Find where the given text appears and provide that cell's center as [X, Y] coordinate. 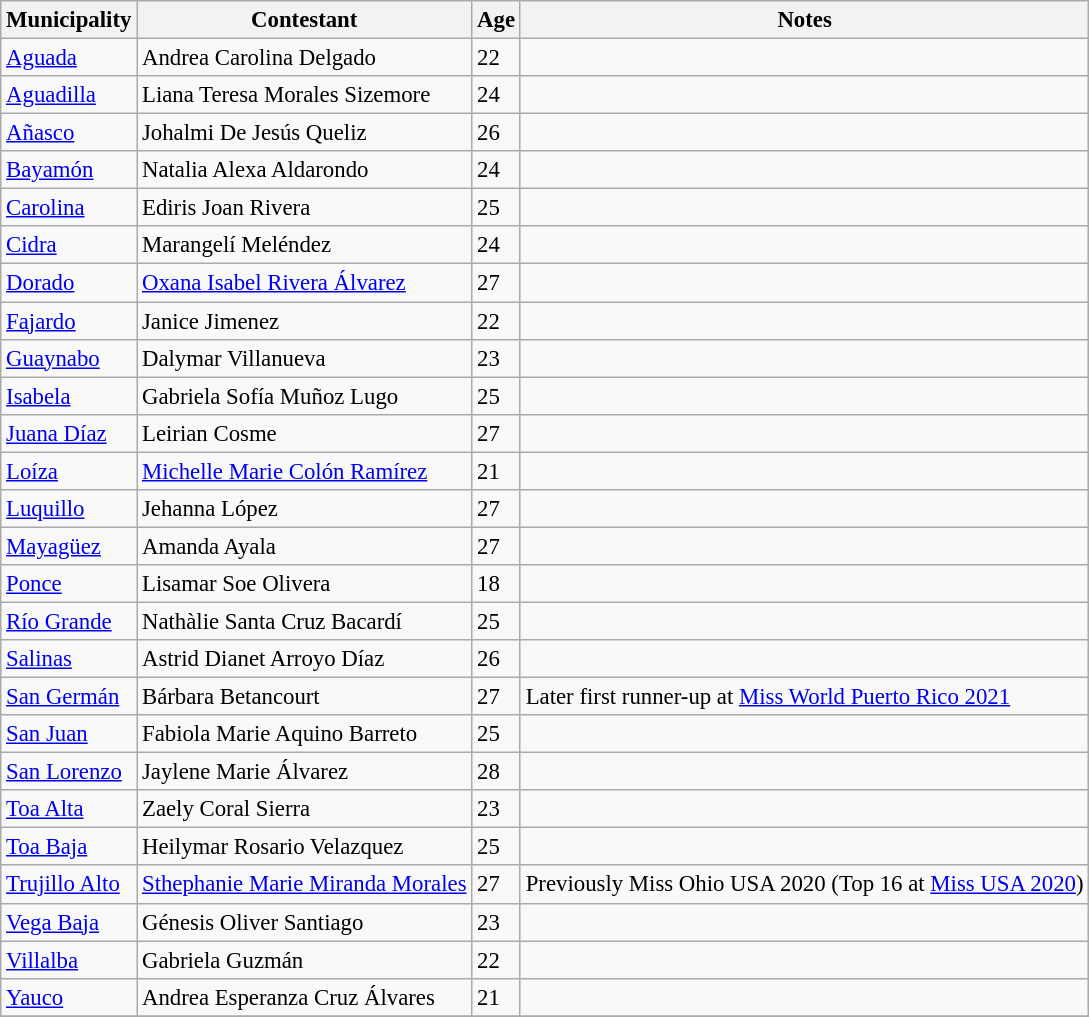
Oxana Isabel Rivera Álvarez [304, 283]
San Lorenzo [69, 772]
San Juan [69, 734]
Sthephanie Marie Miranda Morales [304, 885]
Juana Díaz [69, 433]
Andrea Esperanza Cruz Álvares [304, 997]
Municipality [69, 20]
Michelle Marie Colón Ramírez [304, 471]
Nathàlie Santa Cruz Bacardí [304, 621]
Salinas [69, 659]
Toa Baja [69, 847]
Leirian Cosme [304, 433]
Zaely Coral Sierra [304, 809]
Bárbara Betancourt [304, 697]
Later first runner-up at Miss World Puerto Rico 2021 [804, 697]
Previously Miss Ohio USA 2020 (Top 16 at Miss USA 2020) [804, 885]
Contestant [304, 20]
Age [496, 20]
Génesis Oliver Santiago [304, 922]
Fajardo [69, 321]
Janice Jimenez [304, 321]
Gabriela Guzmán [304, 960]
Johalmi De Jesús Queliz [304, 133]
Jehanna López [304, 509]
Liana Teresa Morales Sizemore [304, 95]
Isabela [69, 396]
Ponce [69, 584]
Gabriela Sofía Muñoz Lugo [304, 396]
Ediris Joan Rivera [304, 208]
Fabiola Marie Aquino Barreto [304, 734]
Andrea Carolina Delgado [304, 58]
Trujillo Alto [69, 885]
Notes [804, 20]
San Germán [69, 697]
Bayamón [69, 170]
Dalymar Villanueva [304, 358]
Guaynabo [69, 358]
Natalia Alexa Aldarondo [304, 170]
Luquillo [69, 509]
Heilymar Rosario Velazquez [304, 847]
Mayagüez [69, 546]
Aguadilla [69, 95]
Carolina [69, 208]
Añasco [69, 133]
Lisamar Soe Olivera [304, 584]
Vega Baja [69, 922]
Villalba [69, 960]
Toa Alta [69, 809]
18 [496, 584]
Cidra [69, 245]
Marangelí Meléndez [304, 245]
Amanda Ayala [304, 546]
Astrid Dianet Arroyo Díaz [304, 659]
Loíza [69, 471]
28 [496, 772]
Jaylene Marie Álvarez [304, 772]
Río Grande [69, 621]
Yauco [69, 997]
Aguada [69, 58]
Dorado [69, 283]
